Return the [X, Y] coordinate for the center point of the cell that contains the specified text.  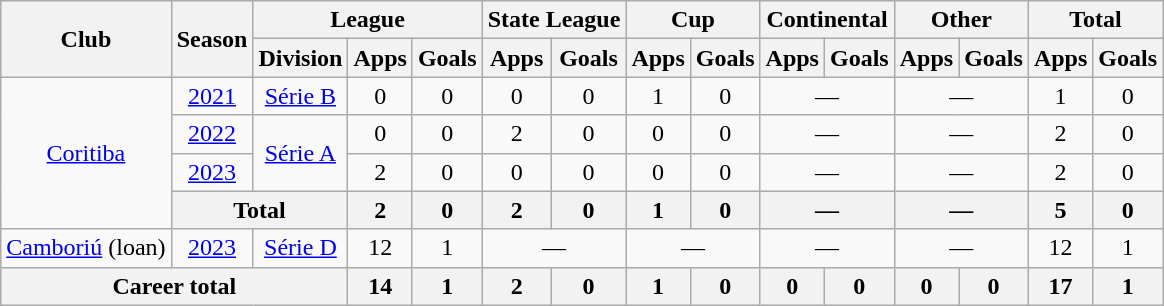
Série A [300, 153]
Coritiba [86, 153]
17 [1060, 286]
Série B [300, 96]
Club [86, 39]
Camboriú (loan) [86, 248]
Cup [693, 20]
Career total [174, 286]
Série D [300, 248]
Division [300, 58]
2022 [212, 134]
Continental [827, 20]
5 [1060, 210]
League [368, 20]
Season [212, 39]
14 [380, 286]
2021 [212, 96]
State League [554, 20]
Other [961, 20]
